Detect which cell encompasses the target text, then output its (X, Y) center coordinate. 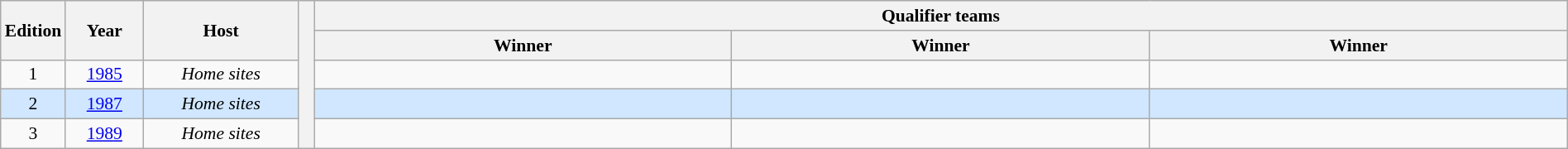
Qualifier teams (941, 16)
3 (33, 134)
1987 (104, 104)
Year (104, 30)
Edition (33, 30)
Host (221, 30)
2 (33, 104)
1989 (104, 134)
1 (33, 74)
1985 (104, 74)
